Scan for the cell matching the given text and deliver its (x, y) coordinate at center. 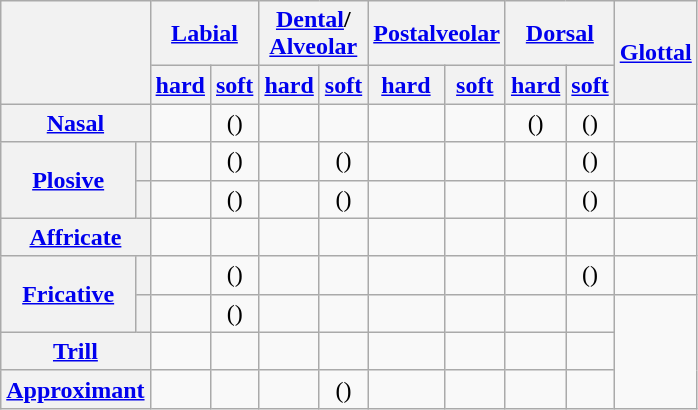
Trill (76, 351)
Approximant (76, 389)
Glottal (656, 52)
Labial (204, 34)
Nasal (76, 123)
Dorsal (560, 34)
Fricative (68, 294)
Plosive (68, 180)
Dental/Alveolar (314, 34)
Postalveolar (437, 34)
Affricate (76, 237)
